Detect which cell encompasses the target text, then output its [x, y] center coordinate. 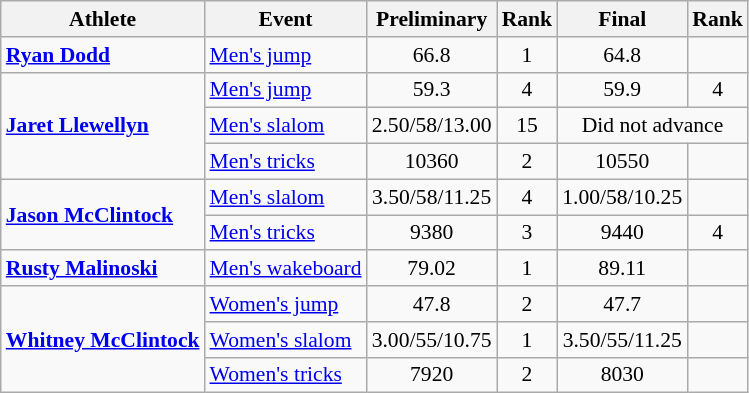
47.8 [432, 304]
Athlete [103, 19]
Event [286, 19]
Ryan Dodd [103, 55]
3 [528, 233]
3.00/55/10.75 [432, 340]
8030 [622, 375]
Rusty Malinoski [103, 269]
9380 [432, 233]
1.00/58/10.25 [622, 197]
Women's jump [286, 304]
79.02 [432, 269]
Whitney McClintock [103, 340]
Final [622, 19]
9440 [622, 233]
Jaret Llewellyn [103, 126]
3.50/55/11.25 [622, 340]
10360 [432, 162]
Men's wakeboard [286, 269]
Preliminary [432, 19]
59.9 [622, 90]
Did not advance [652, 126]
64.8 [622, 55]
Jason McClintock [103, 214]
89.11 [622, 269]
2.50/58/13.00 [432, 126]
Women's slalom [286, 340]
10550 [622, 162]
59.3 [432, 90]
Women's tricks [286, 375]
66.8 [432, 55]
3.50/58/11.25 [432, 197]
15 [528, 126]
47.7 [622, 304]
7920 [432, 375]
